From the cell containing the given text, extract its center point as [X, Y] coordinate. 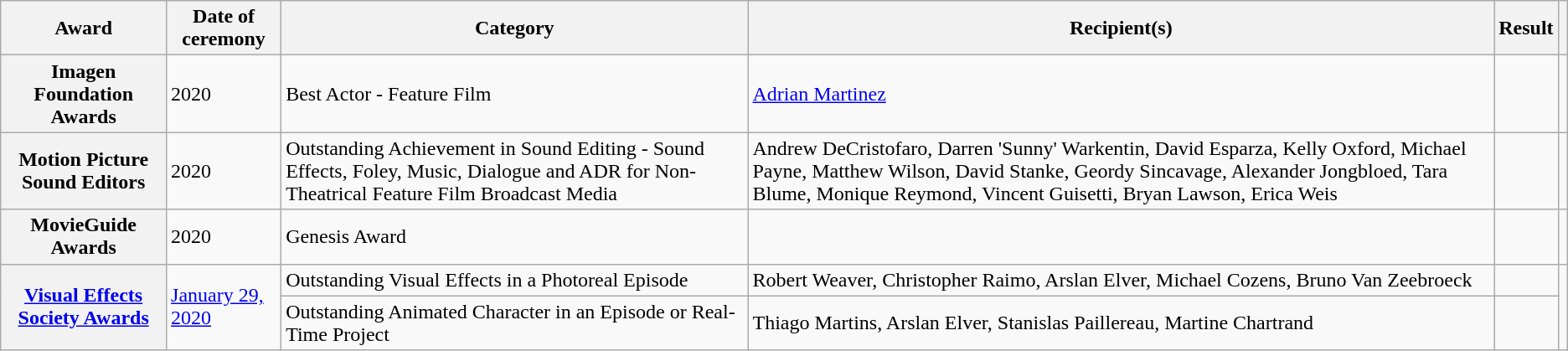
Imagen Foundation Awards [84, 94]
Thiago Martins, Arslan Elver, Stanislas Paillereau, Martine Chartrand [1121, 323]
Visual Effects Society Awards [84, 307]
Genesis Award [514, 236]
Robert Weaver, Christopher Raimo, Arslan Elver, Michael Cozens, Bruno Van Zeebroeck [1121, 280]
Award [84, 28]
Result [1526, 28]
Date of ceremony [224, 28]
Motion Picture Sound Editors [84, 171]
Category [514, 28]
Outstanding Animated Character in an Episode or Real-Time Project [514, 323]
Outstanding Visual Effects in a Photoreal Episode [514, 280]
MovieGuide Awards [84, 236]
Recipient(s) [1121, 28]
January 29, 2020 [224, 307]
Outstanding Achievement in Sound Editing - Sound Effects, Foley, Music, Dialogue and ADR for Non-Theatrical Feature Film Broadcast Media [514, 171]
Best Actor - Feature Film [514, 94]
Adrian Martinez [1121, 94]
